From the cell containing the given text, extract its center point as [X, Y] coordinate. 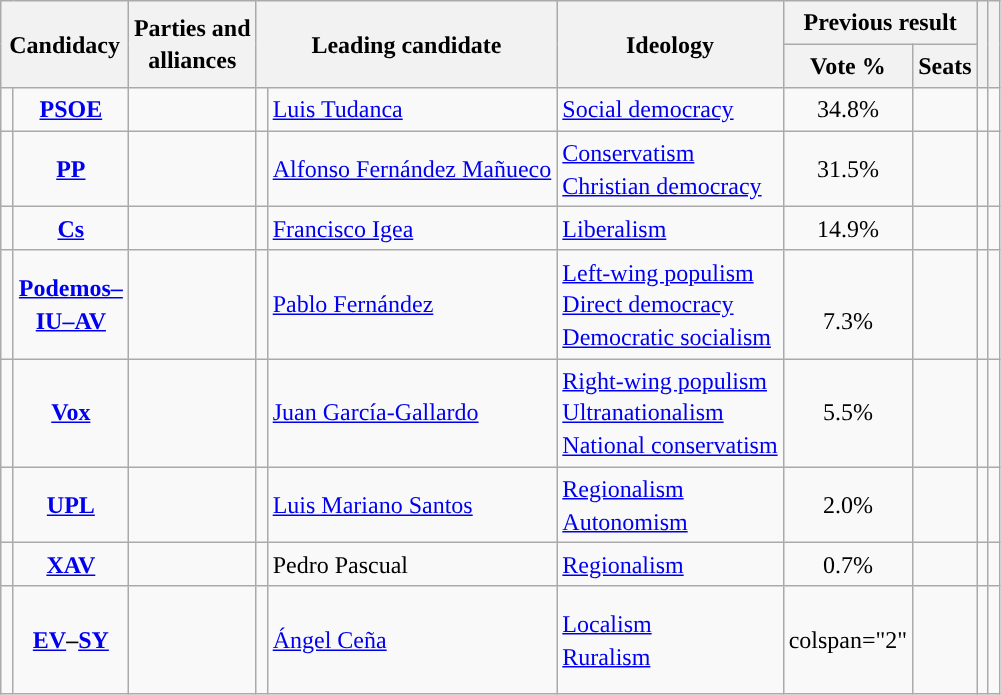
UPL [70, 505]
Leading candidate [406, 44]
Luis Mariano Santos [412, 505]
Social democracy [670, 110]
LocalismRuralism [670, 640]
Vox [70, 413]
RegionalismAutonomism [670, 505]
XAV [70, 564]
2.0% [848, 505]
Luis Tudanca [412, 110]
Seats [945, 66]
Previous result [880, 22]
7.3% [848, 304]
Left-wing populismDirect democracyDemocratic socialism [670, 304]
Ángel Ceña [412, 640]
Alfonso Fernández Mañueco [412, 169]
Cs [70, 228]
14.9% [848, 228]
PP [70, 169]
Francisco Igea [412, 228]
31.5% [848, 169]
5.5% [848, 413]
Pedro Pascual [412, 564]
Parties andalliances [192, 44]
Vote % [848, 66]
Pablo Fernández [412, 304]
Candidacy [65, 44]
PSOE [70, 110]
Regionalism [670, 564]
Podemos–IU–AV [70, 304]
Ideology [670, 44]
Juan García-Gallardo [412, 413]
Liberalism [670, 228]
ConservatismChristian democracy [670, 169]
EV–SY [70, 640]
0.7% [848, 564]
34.8% [848, 110]
Right-wing populismUltranationalismNational conservatism [670, 413]
colspan="2" [848, 640]
